Search for the cell housing the specified text and yield its (X, Y) center coordinate. 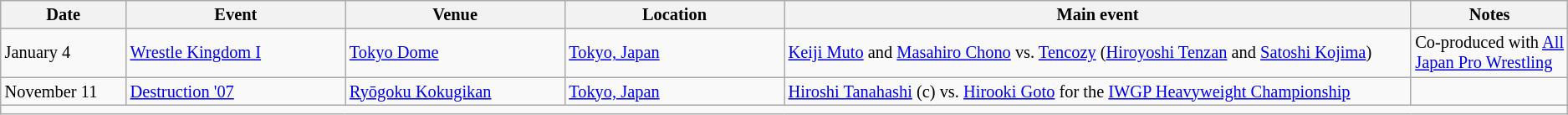
Tokyo Dome (455, 53)
January 4 (64, 53)
Venue (455, 14)
Ryōgoku Kokugikan (455, 91)
Co-produced with All Japan Pro Wrestling (1489, 53)
Wrestle Kingdom I (236, 53)
November 11 (64, 91)
Hiroshi Tanahashi (c) vs. Hirooki Goto for the IWGP Heavyweight Championship (1098, 91)
Notes (1489, 14)
Main event (1098, 14)
Date (64, 14)
Location (674, 14)
Keiji Muto and Masahiro Chono vs. Tencozy (Hiroyoshi Tenzan and Satoshi Kojima) (1098, 53)
Destruction '07 (236, 91)
Event (236, 14)
